Scan for the cell matching the given text and deliver its [x, y] coordinate at center. 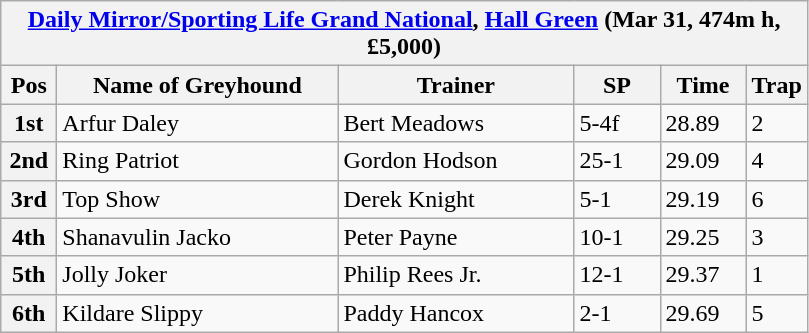
Top Show [198, 199]
29.25 [703, 237]
Shanavulin Jacko [198, 237]
6 [776, 199]
Paddy Hancox [456, 313]
2nd [29, 161]
Time [703, 85]
29.09 [703, 161]
SP [617, 85]
5-4f [617, 123]
29.19 [703, 199]
5 [776, 313]
4 [776, 161]
5th [29, 275]
10-1 [617, 237]
Derek Knight [456, 199]
Peter Payne [456, 237]
Trap [776, 85]
29.37 [703, 275]
29.69 [703, 313]
Pos [29, 85]
4th [29, 237]
5-1 [617, 199]
Gordon Hodson [456, 161]
3rd [29, 199]
2 [776, 123]
2-1 [617, 313]
Jolly Joker [198, 275]
Daily Mirror/Sporting Life Grand National, Hall Green (Mar 31, 474m h, £5,000) [404, 34]
25-1 [617, 161]
6th [29, 313]
1 [776, 275]
1st [29, 123]
28.89 [703, 123]
Kildare Slippy [198, 313]
Name of Greyhound [198, 85]
12-1 [617, 275]
Bert Meadows [456, 123]
Philip Rees Jr. [456, 275]
Trainer [456, 85]
Arfur Daley [198, 123]
3 [776, 237]
Ring Patriot [198, 161]
